Output the (X, Y) coordinate of the center of the cell containing the given text.  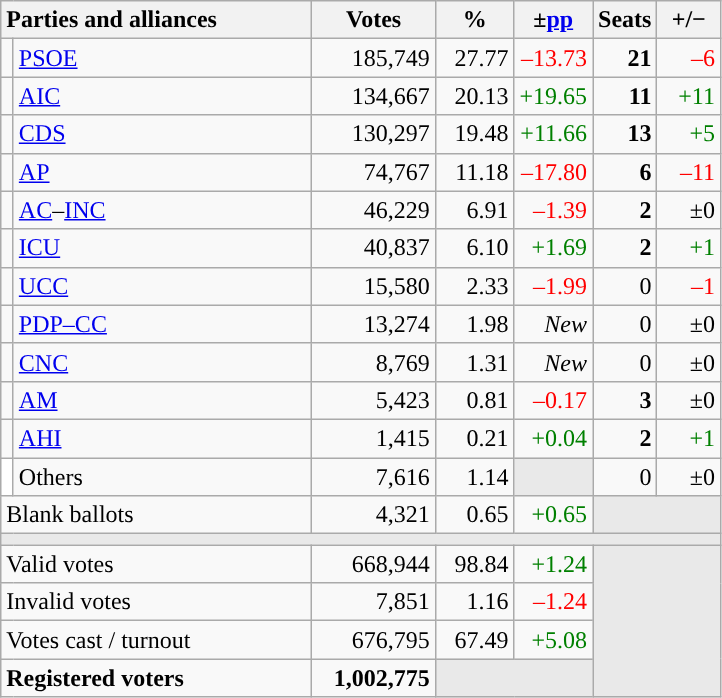
1,415 (374, 438)
–6 (689, 58)
3 (625, 400)
–17.80 (554, 172)
6.91 (474, 210)
AHI (162, 438)
Others (162, 477)
1.98 (474, 324)
+5 (689, 134)
7,851 (374, 602)
–1.99 (554, 286)
7,616 (374, 477)
98.84 (474, 564)
15,580 (374, 286)
Seats (625, 20)
Votes (374, 20)
–1.24 (554, 602)
0.21 (474, 438)
4,321 (374, 515)
+0.04 (554, 438)
AC–INC (162, 210)
ICU (162, 248)
13 (625, 134)
46,229 (374, 210)
Blank ballots (156, 515)
1.31 (474, 362)
6.10 (474, 248)
+1.69 (554, 248)
0.65 (474, 515)
+1.24 (554, 564)
+11 (689, 96)
–0.17 (554, 400)
74,767 (374, 172)
Votes cast / turnout (156, 640)
6 (625, 172)
Parties and alliances (156, 20)
1.16 (474, 602)
PSOE (162, 58)
Invalid votes (156, 602)
2.33 (474, 286)
CNC (162, 362)
676,795 (374, 640)
185,749 (374, 58)
AM (162, 400)
11 (625, 96)
+11.66 (554, 134)
5,423 (374, 400)
+0.65 (554, 515)
134,667 (374, 96)
+19.65 (554, 96)
+5.08 (554, 640)
+/− (689, 20)
UCC (162, 286)
% (474, 20)
1.14 (474, 477)
27.77 (474, 58)
13,274 (374, 324)
–11 (689, 172)
1,002,775 (374, 678)
–1.39 (554, 210)
40,837 (374, 248)
0.81 (474, 400)
130,297 (374, 134)
8,769 (374, 362)
AIC (162, 96)
20.13 (474, 96)
Valid votes (156, 564)
AP (162, 172)
19.48 (474, 134)
Registered voters (156, 678)
±pp (554, 20)
11.18 (474, 172)
PDP–CC (162, 324)
668,944 (374, 564)
67.49 (474, 640)
21 (625, 58)
CDS (162, 134)
–13.73 (554, 58)
–1 (689, 286)
